Extract the (X, Y) coordinate from the center of the cell holding the provided text.  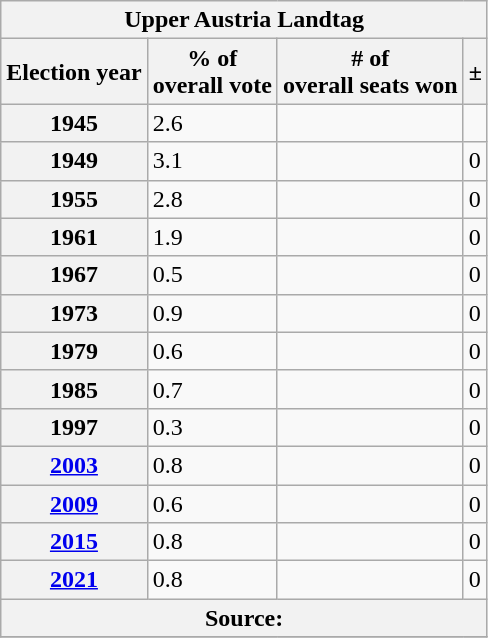
2.8 (212, 199)
% ofoverall vote (212, 72)
Source: (244, 618)
1949 (74, 161)
1961 (74, 237)
1985 (74, 389)
2021 (74, 580)
Upper Austria Landtag (244, 20)
0.3 (212, 427)
1967 (74, 275)
1979 (74, 351)
1945 (74, 123)
0.5 (212, 275)
2015 (74, 542)
0.7 (212, 389)
1973 (74, 313)
2009 (74, 503)
2003 (74, 465)
1.9 (212, 237)
3.1 (212, 161)
1955 (74, 199)
± (475, 72)
2.6 (212, 123)
1997 (74, 427)
Election year (74, 72)
# ofoverall seats won (370, 72)
0.9 (212, 313)
